Search for the cell housing the specified text and yield its (x, y) center coordinate. 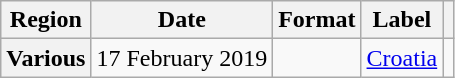
Croatia (402, 58)
Date (182, 20)
17 February 2019 (182, 58)
Label (402, 20)
Various (46, 58)
Region (46, 20)
Format (317, 20)
